Scan for the cell matching the given text and deliver its (X, Y) coordinate at center. 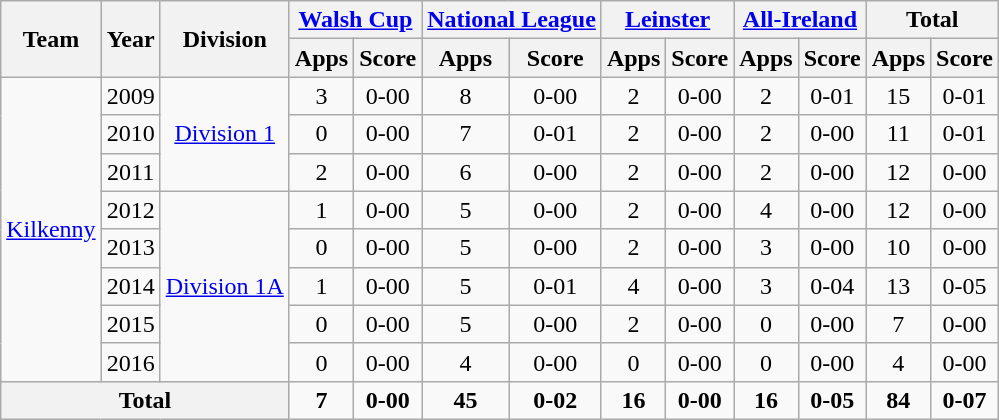
Division 1A (224, 286)
2015 (130, 324)
45 (466, 400)
2009 (130, 96)
Walsh Cup (355, 20)
0-02 (555, 400)
15 (898, 96)
2012 (130, 210)
2011 (130, 172)
8 (466, 96)
0-04 (832, 286)
Leinster (667, 20)
2010 (130, 134)
2014 (130, 286)
6 (466, 172)
2013 (130, 248)
Team (51, 39)
0-07 (965, 400)
13 (898, 286)
2016 (130, 362)
10 (898, 248)
All-Ireland (800, 20)
11 (898, 134)
Division (224, 39)
National League (512, 20)
Kilkenny (51, 229)
Year (130, 39)
84 (898, 400)
Division 1 (224, 134)
